Pinpoint the cell where the given text exists, returning its [x, y] midpoint coordinate. 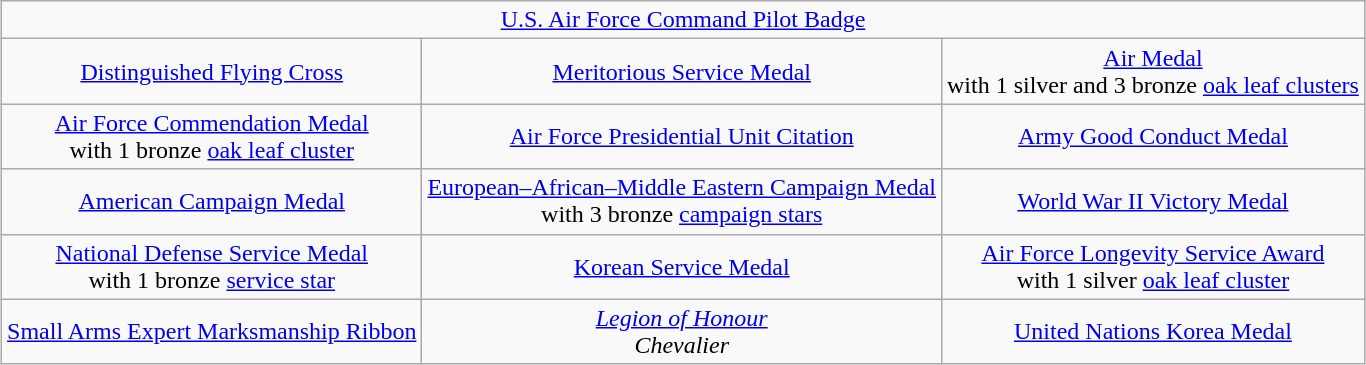
Korean Service Medal [682, 266]
United Nations Korea Medal [1152, 332]
Distinguished Flying Cross [212, 72]
American Campaign Medal [212, 202]
World War II Victory Medal [1152, 202]
Air Force Commendation Medalwith 1 bronze oak leaf cluster [212, 136]
Meritorious Service Medal [682, 72]
Legion of HonourChevalier [682, 332]
Air Force Presidential Unit Citation [682, 136]
Air Force Longevity Service Awardwith 1 silver oak leaf cluster [1152, 266]
European–African–Middle Eastern Campaign Medalwith 3 bronze campaign stars [682, 202]
Small Arms Expert Marksmanship Ribbon [212, 332]
National Defense Service Medalwith 1 bronze service star [212, 266]
Air Medalwith 1 silver and 3 bronze oak leaf clusters [1152, 72]
Army Good Conduct Medal [1152, 136]
U.S. Air Force Command Pilot Badge [684, 20]
